Determine the (x, y) coordinate at the center of the cell enclosing the given text.  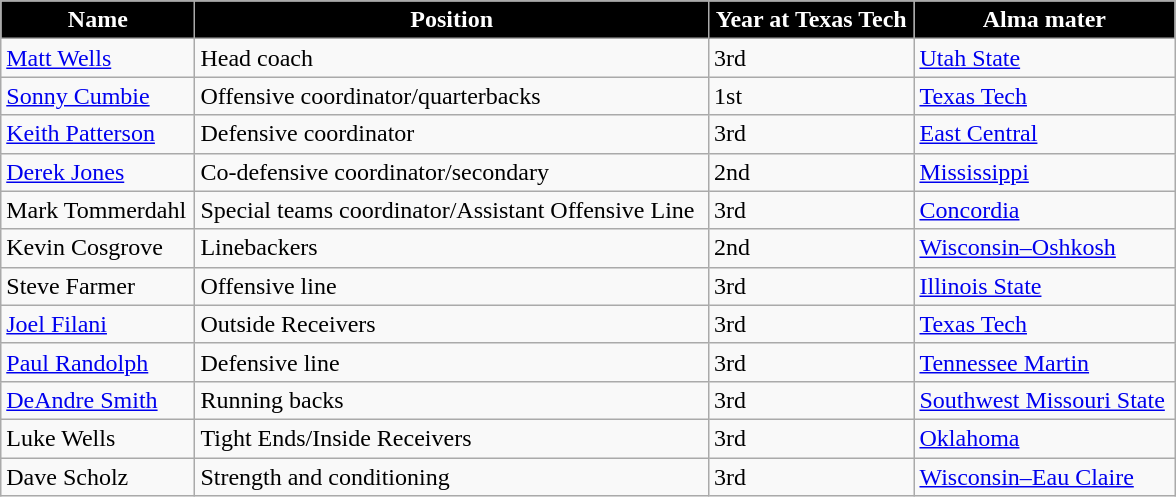
Joel Filani (98, 324)
Mark Tommerdahl (98, 210)
Paul Randolph (98, 362)
Special teams coordinator/Assistant Offensive Line (452, 210)
Strength and conditioning (452, 477)
Offensive coordinator/quarterbacks (452, 96)
Steve Farmer (98, 286)
Luke Wells (98, 438)
Co-defensive coordinator/secondary (452, 172)
Wisconsin–Eau Claire (1044, 477)
Defensive coordinator (452, 134)
Linebackers (452, 248)
Oklahoma (1044, 438)
Southwest Missouri State (1044, 400)
Keith Patterson (98, 134)
East Central (1044, 134)
Matt Wells (98, 58)
Dave Scholz (98, 477)
Sonny Cumbie (98, 96)
Name (98, 20)
Kevin Cosgrove (98, 248)
Offensive line (452, 286)
Head coach (452, 58)
1st (812, 96)
Year at Texas Tech (812, 20)
Derek Jones (98, 172)
DeAndre Smith (98, 400)
Utah State (1044, 58)
Outside Receivers (452, 324)
Illinois State (1044, 286)
Alma mater (1044, 20)
Defensive line (452, 362)
Mississippi (1044, 172)
Running backs (452, 400)
Wisconsin–Oshkosh (1044, 248)
Position (452, 20)
Concordia (1044, 210)
Tight Ends/Inside Receivers (452, 438)
Tennessee Martin (1044, 362)
